Provide the [x, y] coordinate of the cell's center where the given text is located.  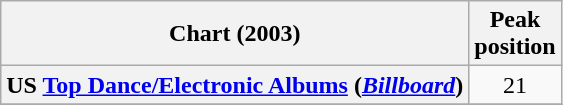
Chart (2003) [235, 34]
Peak position [515, 34]
21 [515, 85]
US Top Dance/Electronic Albums (Billboard) [235, 85]
